Output the [x, y] coordinate of the center of the cell containing the given text.  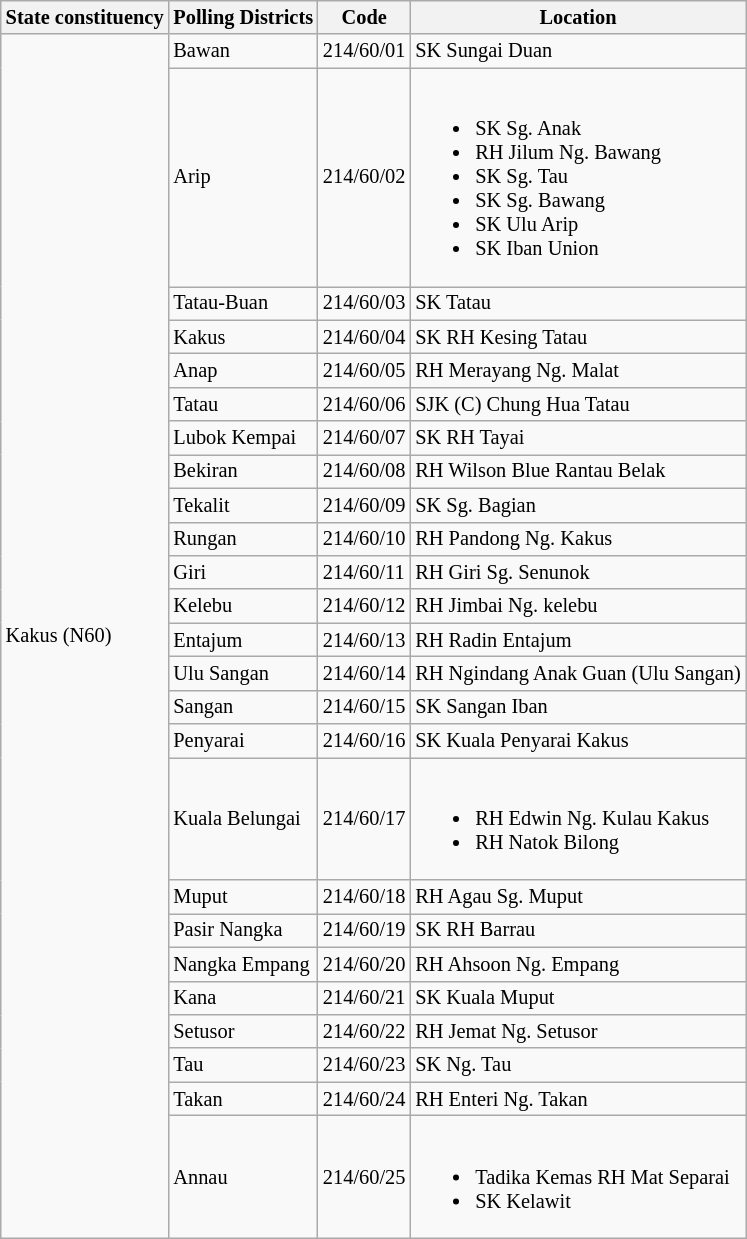
Anap [243, 370]
Kakus [243, 337]
214/60/20 [364, 964]
SJK (C) Chung Hua Tatau [578, 404]
SK RH Barrau [578, 930]
214/60/03 [364, 303]
Entajum [243, 640]
214/60/09 [364, 505]
Bekiran [243, 471]
Rungan [243, 539]
Code [364, 17]
Takan [243, 1099]
SK RH Tayai [578, 438]
Tatau [243, 404]
214/60/14 [364, 673]
214/60/07 [364, 438]
SK Sungai Duan [578, 51]
RH Pandong Ng. Kakus [578, 539]
214/60/01 [364, 51]
214/60/06 [364, 404]
RH Jimbai Ng. kelebu [578, 606]
Polling Districts [243, 17]
SK Tatau [578, 303]
RH Radin Entajum [578, 640]
Arip [243, 177]
Bawan [243, 51]
RH Agau Sg. Muput [578, 897]
RH Wilson Blue Rantau Belak [578, 471]
214/60/19 [364, 930]
Tau [243, 1065]
RH Jemat Ng. Setusor [578, 1031]
RH Ngindang Anak Guan (Ulu Sangan) [578, 673]
214/60/17 [364, 818]
214/60/04 [364, 337]
Sangan [243, 707]
SK Sg. AnakRH Jilum Ng. BawangSK Sg. TauSK Sg. BawangSK Ulu AripSK Iban Union [578, 177]
Tatau-Buan [243, 303]
214/60/16 [364, 741]
State constituency [85, 17]
Kakus (N60) [85, 636]
214/60/02 [364, 177]
Ulu Sangan [243, 673]
Tadika Kemas RH Mat SeparaiSK Kelawit [578, 1176]
RH Edwin Ng. Kulau KakusRH Natok Bilong [578, 818]
Location [578, 17]
214/60/21 [364, 998]
SK Sg. Bagian [578, 505]
214/60/25 [364, 1176]
RH Ahsoon Ng. Empang [578, 964]
214/60/22 [364, 1031]
Annau [243, 1176]
RH Merayang Ng. Malat [578, 370]
214/60/24 [364, 1099]
Tekalit [243, 505]
214/60/15 [364, 707]
Kuala Belungai [243, 818]
214/60/18 [364, 897]
SK RH Kesing Tatau [578, 337]
214/60/10 [364, 539]
214/60/12 [364, 606]
214/60/23 [364, 1065]
Lubok Kempai [243, 438]
SK Sangan Iban [578, 707]
Nangka Empang [243, 964]
214/60/05 [364, 370]
214/60/08 [364, 471]
Kana [243, 998]
Setusor [243, 1031]
Giri [243, 572]
214/60/11 [364, 572]
RH Giri Sg. Senunok [578, 572]
Penyarai [243, 741]
SK Kuala Penyarai Kakus [578, 741]
Pasir Nangka [243, 930]
Muput [243, 897]
RH Enteri Ng. Takan [578, 1099]
SK Kuala Muput [578, 998]
214/60/13 [364, 640]
Kelebu [243, 606]
SK Ng. Tau [578, 1065]
